Identify which cell holds the provided text, then report its [X, Y] central coordinate. 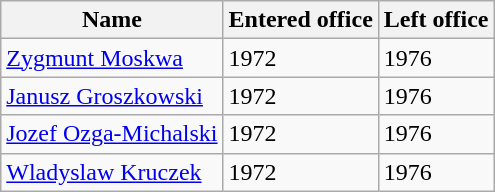
Zygmunt Moskwa [112, 58]
Entered office [300, 20]
Jozef Ozga-Michalski [112, 134]
Left office [436, 20]
Janusz Groszkowski [112, 96]
Wladyslaw Kruczek [112, 172]
Name [112, 20]
